Locate the cell with the specified text and output its (X, Y) center coordinate. 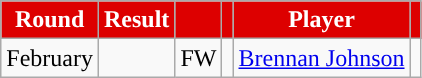
Result (136, 20)
February (50, 58)
Player (322, 20)
FW (198, 58)
Brennan Johnson (322, 58)
Round (50, 20)
